Provide the (x, y) coordinate of the cell's center where the given text is located.  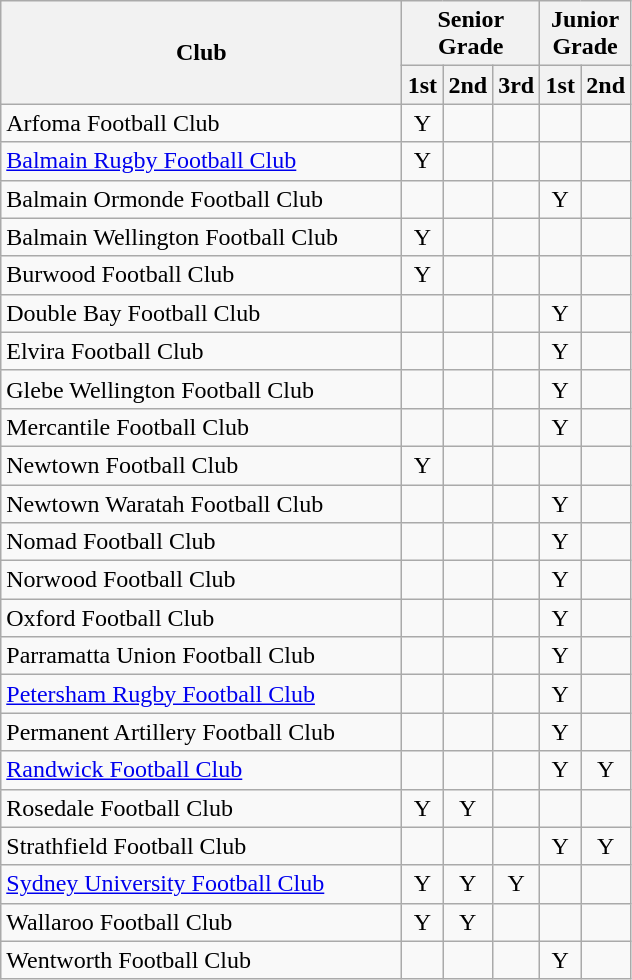
Newtown Football Club (202, 465)
Balmain Wellington Football Club (202, 237)
Wentworth Football Club (202, 960)
Sydney University Football Club (202, 884)
Arfoma Football Club (202, 123)
Permanent Artillery Football Club (202, 732)
3rd (516, 85)
Petersham Rugby Football Club (202, 694)
Balmain Ormonde Football Club (202, 199)
Newtown Waratah Football Club (202, 503)
Oxford Football Club (202, 618)
Mercantile Football Club (202, 427)
Burwood Football Club (202, 275)
Nomad Football Club (202, 542)
Elvira Football Club (202, 351)
Wallaroo Football Club (202, 922)
Rosedale Football Club (202, 808)
Club (202, 52)
Junior Grade (586, 34)
Double Bay Football Club (202, 313)
Balmain Rugby Football Club (202, 161)
Strathfield Football Club (202, 846)
Parramatta Union Football Club (202, 656)
Glebe Wellington Football Club (202, 389)
Senior Grade (471, 34)
Randwick Football Club (202, 770)
Norwood Football Club (202, 580)
